Find where the given text appears and provide that cell's center as [x, y] coordinate. 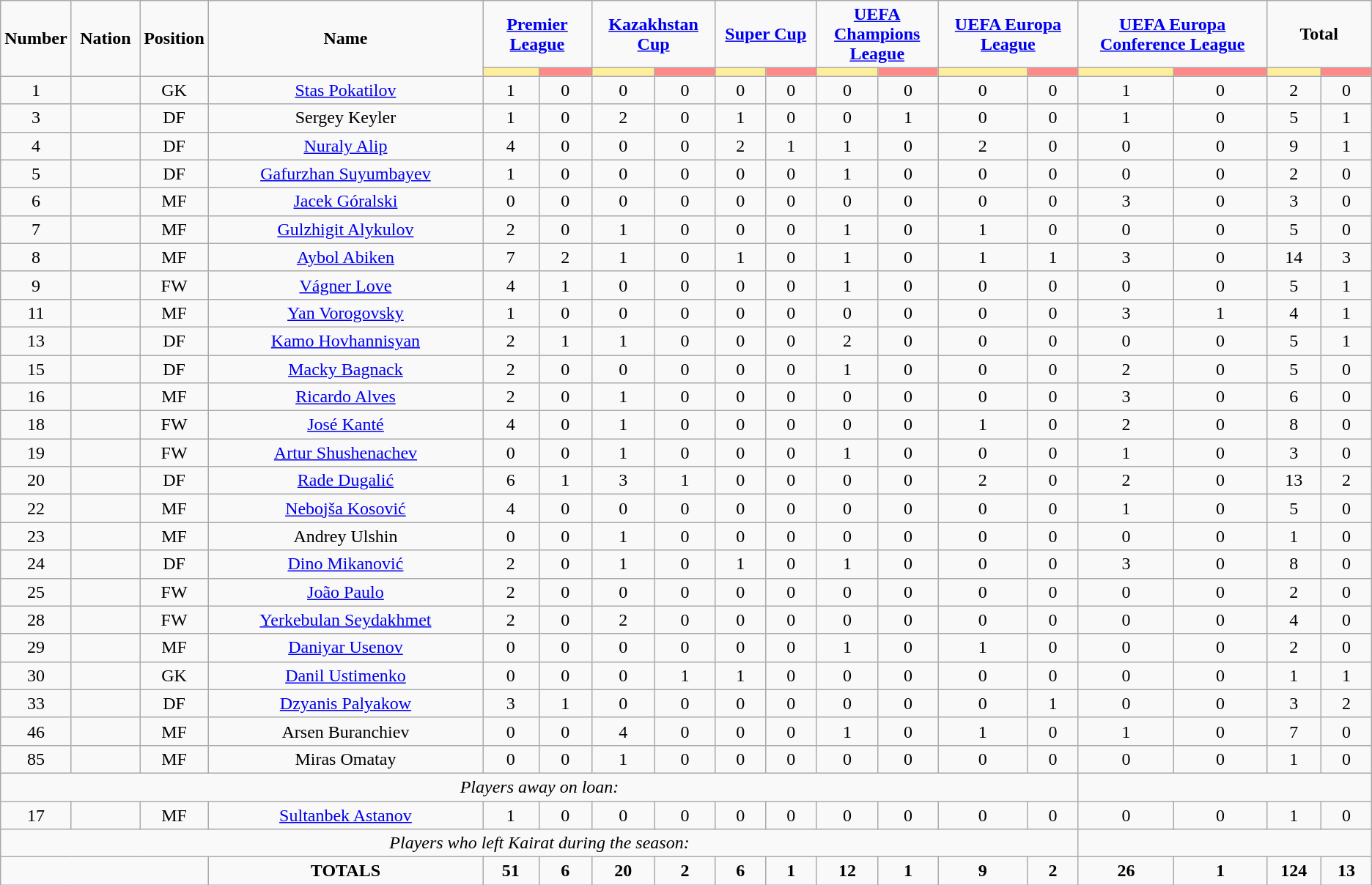
Arsen Buranchiev [345, 731]
15 [36, 369]
23 [36, 536]
124 [1294, 871]
Andrey Ulshin [345, 536]
28 [36, 620]
Aybol Abiken [345, 257]
Kazakhstan Cup [653, 34]
11 [36, 313]
Gafurzhan Suyumbayev [345, 174]
Ricardo Alves [345, 397]
Number [36, 38]
Kamo Hovhannisyan [345, 341]
Danil Ustimenko [345, 675]
Total [1319, 34]
Macky Bagnack [345, 369]
Position [174, 38]
Daniyar Usenov [345, 648]
18 [36, 425]
Rade Dugalić [345, 481]
Jacek Góralski [345, 201]
Vágner Love [345, 285]
17 [36, 815]
Yerkebulan Seydakhmet [345, 620]
Name [345, 38]
29 [36, 648]
UEFA Europa Conference League [1173, 34]
Players who left Kairat during the season: [539, 843]
Sultanbek Astanov [345, 815]
Sergey Keyler [345, 118]
Miras Omatay [345, 759]
30 [36, 675]
Super Cup [766, 34]
16 [36, 397]
João Paulo [345, 592]
24 [36, 564]
UEFA Champions League [877, 34]
Premier League [536, 34]
85 [36, 759]
25 [36, 592]
Gulzhigit Alykulov [345, 229]
19 [36, 453]
Players away on loan: [539, 787]
Nation [106, 38]
UEFA Europa League [1008, 34]
26 [1126, 871]
Dzyanis Palyakow [345, 703]
22 [36, 508]
José Kanté [345, 425]
Artur Shushenachev [345, 453]
Nebojša Kosović [345, 508]
Nuraly Alip [345, 146]
51 [510, 871]
Stas Pokatilov [345, 90]
Yan Vorogovsky [345, 313]
14 [1294, 257]
12 [847, 871]
46 [36, 731]
Dino Mikanović [345, 564]
TOTALS [345, 871]
33 [36, 703]
